Scan for the cell matching the given text and deliver its [X, Y] coordinate at center. 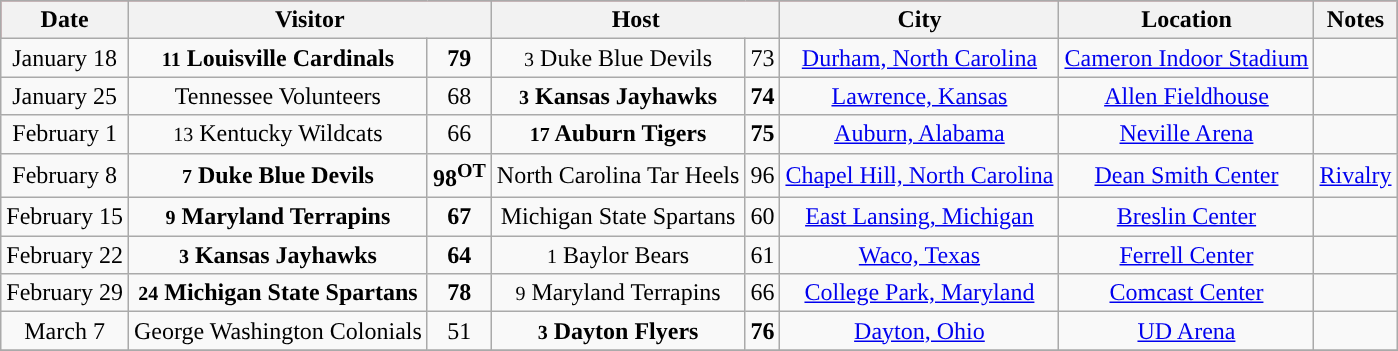
Host [636, 20]
13 Kentucky Wildcats [278, 134]
Durham, North Carolina [920, 58]
78 [459, 293]
January 25 [65, 96]
Date [65, 20]
7 Duke Blue Devils [278, 176]
Waco, Texas [920, 255]
1 Baylor Bears [618, 255]
3 Duke Blue Devils [618, 58]
Dean Smith Center [1186, 176]
79 [459, 58]
Ferrell Center [1186, 255]
North Carolina Tar Heels [618, 176]
61 [762, 255]
68 [459, 96]
Rivalry [1356, 176]
February 22 [65, 255]
Michigan State Spartans [618, 217]
Dayton, Ohio [920, 331]
City [920, 20]
98OT [459, 176]
March 7 [65, 331]
60 [762, 217]
Comcast Center [1186, 293]
Auburn, Alabama [920, 134]
74 [762, 96]
75 [762, 134]
Visitor [310, 20]
Lawrence, Kansas [920, 96]
Chapel Hill, North Carolina [920, 176]
51 [459, 331]
February 15 [65, 217]
Allen Fieldhouse [1186, 96]
February 1 [65, 134]
64 [459, 255]
11 Louisville Cardinals [278, 58]
George Washington Colonials [278, 331]
Tennessee Volunteers [278, 96]
College Park, Maryland [920, 293]
67 [459, 217]
Notes [1356, 20]
24 Michigan State Spartans [278, 293]
Breslin Center [1186, 217]
UD Arena [1186, 331]
January 18 [65, 58]
February 8 [65, 176]
Location [1186, 20]
Neville Arena [1186, 134]
76 [762, 331]
73 [762, 58]
February 29 [65, 293]
17 Auburn Tigers [618, 134]
3 Dayton Flyers [618, 331]
Cameron Indoor Stadium [1186, 58]
East Lansing, Michigan [920, 217]
96 [762, 176]
